Output the [X, Y] coordinate of the center of the cell containing the given text.  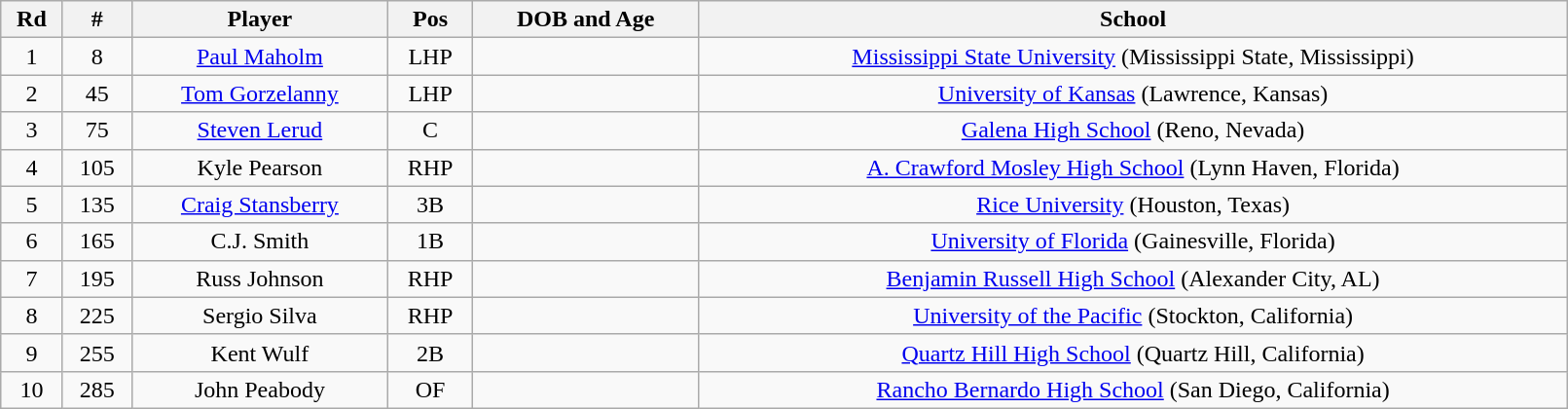
2 [31, 93]
195 [97, 279]
Quartz Hill High School (Quartz Hill, California) [1133, 353]
255 [97, 353]
DOB and Age [586, 19]
75 [97, 130]
Kyle Pearson [261, 167]
John Peabody [261, 390]
9 [31, 353]
University of Kansas (Lawrence, Kansas) [1133, 93]
OF [430, 390]
4 [31, 167]
Mississippi State University (Mississippi State, Mississippi) [1133, 56]
Player [261, 19]
C [430, 130]
School [1133, 19]
6 [31, 242]
Craig Stansberry [261, 204]
45 [97, 93]
University of Florida (Gainesville, Florida) [1133, 242]
Russ Johnson [261, 279]
Rancho Bernardo High School (San Diego, California) [1133, 390]
A. Crawford Mosley High School (Lynn Haven, Florida) [1133, 167]
Rd [31, 19]
Benjamin Russell High School (Alexander City, AL) [1133, 279]
Galena High School (Reno, Nevada) [1133, 130]
135 [97, 204]
Kent Wulf [261, 353]
Steven Lerud [261, 130]
1 [31, 56]
C.J. Smith [261, 242]
1B [430, 242]
105 [97, 167]
3B [430, 204]
7 [31, 279]
165 [97, 242]
225 [97, 316]
# [97, 19]
Paul Maholm [261, 56]
Pos [430, 19]
University of the Pacific (Stockton, California) [1133, 316]
Tom Gorzelanny [261, 93]
3 [31, 130]
5 [31, 204]
10 [31, 390]
Sergio Silva [261, 316]
Rice University (Houston, Texas) [1133, 204]
285 [97, 390]
2B [430, 353]
